Pinpoint the cell where the given text exists, returning its [x, y] midpoint coordinate. 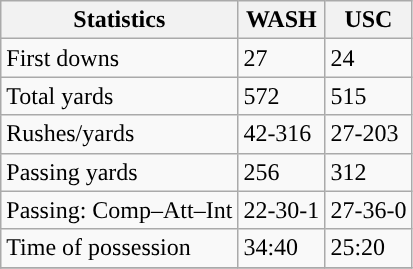
Time of possession [120, 248]
Rushes/yards [120, 134]
24 [368, 58]
515 [368, 96]
27-203 [368, 134]
312 [368, 172]
22-30-1 [282, 210]
Passing yards [120, 172]
256 [282, 172]
Statistics [120, 20]
First downs [120, 58]
42-316 [282, 134]
Passing: Comp–Att–Int [120, 210]
572 [282, 96]
WASH [282, 20]
34:40 [282, 248]
27-36-0 [368, 210]
Total yards [120, 96]
27 [282, 58]
USC [368, 20]
25:20 [368, 248]
